Scan for the cell matching the given text and deliver its (X, Y) coordinate at center. 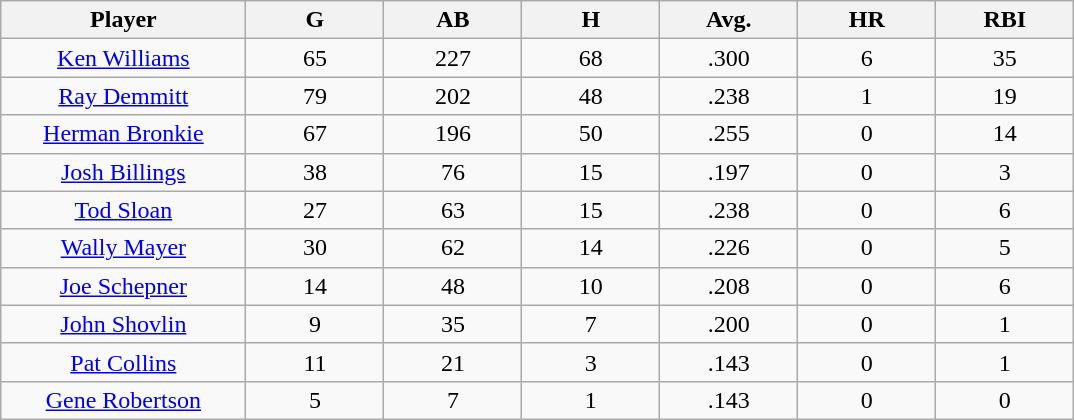
65 (315, 58)
Wally Mayer (124, 248)
Ken Williams (124, 58)
.300 (729, 58)
27 (315, 210)
.255 (729, 134)
19 (1005, 96)
63 (453, 210)
RBI (1005, 20)
G (315, 20)
Gene Robertson (124, 400)
Josh Billings (124, 172)
9 (315, 324)
196 (453, 134)
.197 (729, 172)
11 (315, 362)
30 (315, 248)
79 (315, 96)
Ray Demmitt (124, 96)
67 (315, 134)
AB (453, 20)
.200 (729, 324)
Avg. (729, 20)
John Shovlin (124, 324)
Player (124, 20)
10 (591, 286)
Herman Bronkie (124, 134)
H (591, 20)
38 (315, 172)
.208 (729, 286)
62 (453, 248)
227 (453, 58)
68 (591, 58)
.226 (729, 248)
21 (453, 362)
50 (591, 134)
Joe Schepner (124, 286)
Tod Sloan (124, 210)
202 (453, 96)
76 (453, 172)
HR (867, 20)
Pat Collins (124, 362)
